Scan for the cell matching the given text and deliver its [x, y] coordinate at center. 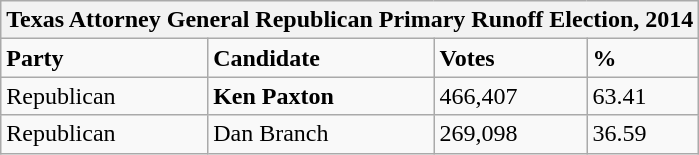
Party [104, 58]
269,098 [510, 134]
466,407 [510, 96]
Dan Branch [321, 134]
Texas Attorney General Republican Primary Runoff Election, 2014 [350, 20]
Candidate [321, 58]
% [643, 58]
36.59 [643, 134]
Votes [510, 58]
Ken Paxton [321, 96]
63.41 [643, 96]
